From the cell containing the given text, extract its center point as [x, y] coordinate. 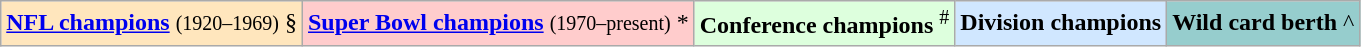
Super Bowl champions (1970–present) * [498, 24]
Division champions [1061, 24]
Conference champions # [824, 24]
NFL champions (1920–1969) § [152, 24]
Wild card berth ^ [1264, 24]
